Search for the cell housing the specified text and yield its [X, Y] center coordinate. 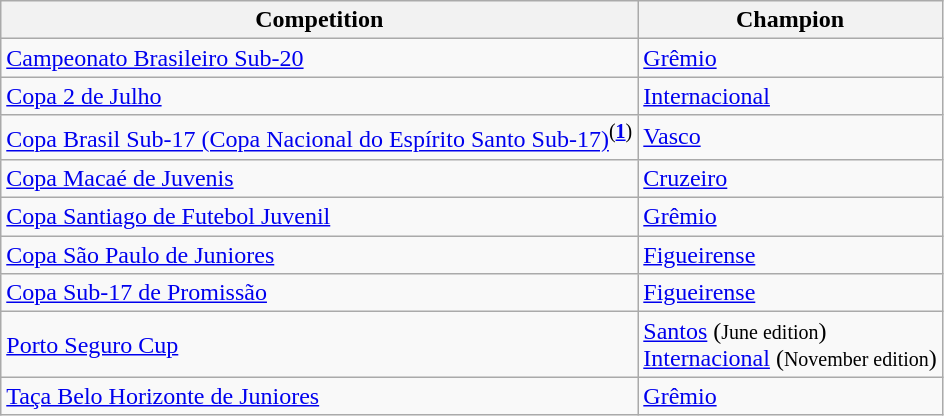
Copa Macaé de Juvenis [320, 178]
Taça Belo Horizonte de Juniores [320, 396]
Copa Santiago de Futebol Juvenil [320, 217]
Champion [790, 20]
Copa Sub-17 de Promissão [320, 293]
Campeonato Brasileiro Sub-20 [320, 58]
Cruzeiro [790, 178]
Competition [320, 20]
Internacional [790, 96]
Porto Seguro Cup [320, 344]
Copa 2 de Julho [320, 96]
Copa São Paulo de Juniores [320, 255]
Copa Brasil Sub-17 (Copa Nacional do Espírito Santo Sub-17)(1) [320, 138]
Santos (June edition)Internacional (November edition) [790, 344]
Vasco [790, 138]
